Provide the (X, Y) coordinate of the cell's center where the given text is located.  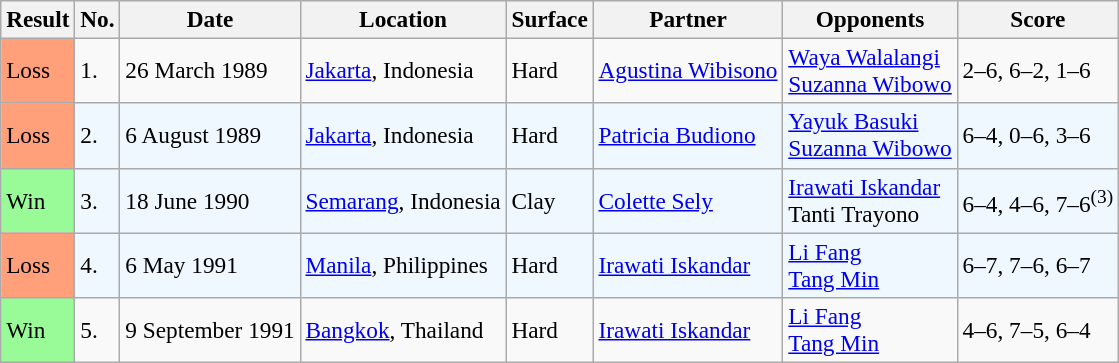
Yayuk Basuki Suzanna Wibowo (870, 136)
9 September 1991 (210, 330)
6 August 1989 (210, 136)
Partner (688, 19)
Date (210, 19)
Patricia Budiono (688, 136)
Bangkok, Thailand (403, 330)
No. (98, 19)
1. (98, 70)
Clay (550, 200)
2–6, 6–2, 1–6 (1038, 70)
Colette Sely (688, 200)
6–4, 4–6, 7–6(3) (1038, 200)
Result (38, 19)
Agustina Wibisono (688, 70)
4. (98, 264)
Irawati Iskandar Tanti Trayono (870, 200)
18 June 1990 (210, 200)
Surface (550, 19)
Semarang, Indonesia (403, 200)
6 May 1991 (210, 264)
4–6, 7–5, 6–4 (1038, 330)
Score (1038, 19)
3. (98, 200)
6–4, 0–6, 3–6 (1038, 136)
6–7, 7–6, 6–7 (1038, 264)
5. (98, 330)
Manila, Philippines (403, 264)
Waya Walalangi Suzanna Wibowo (870, 70)
Opponents (870, 19)
26 March 1989 (210, 70)
Location (403, 19)
2. (98, 136)
